For the text-containing cell, return its midpoint in (X, Y) coordinate format. 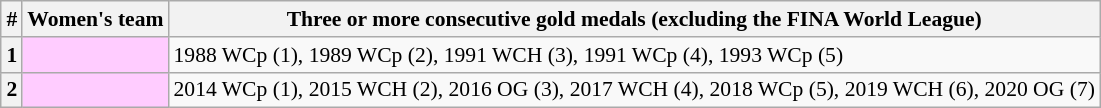
1 (12, 55)
Women's team (95, 19)
1988 WCp (1), 1989 WCp (2), 1991 WCH (3), 1991 WCp (4), 1993 WCp (5) (634, 55)
2014 WCp (1), 2015 WCH (2), 2016 OG (3), 2017 WCH (4), 2018 WCp (5), 2019 WCH (6), 2020 OG (7) (634, 90)
2 (12, 90)
# (12, 19)
Three or more consecutive gold medals (excluding the FINA World League) (634, 19)
